Output the (x, y) coordinate of the center of the cell containing the given text.  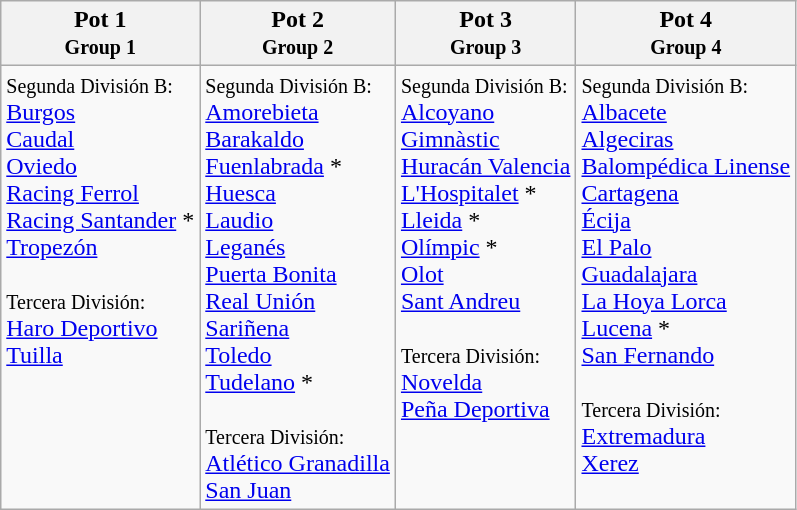
Pot 2Group 2 (298, 34)
Pot 3Group 3 (486, 34)
Pot 4Group 4 (686, 34)
Segunda División B:AlcoyanoGimnàsticHuracán ValenciaL'Hospitalet *Lleida *Olímpic *OlotSant AndreuTercera División:NoveldaPeña Deportiva (486, 288)
Segunda División B:BurgosCaudalOviedoRacing FerrolRacing Santander *TropezónTercera División:Haro DeportivoTuilla (100, 288)
Pot 1Group 1 (100, 34)
